Output the (X, Y) coordinate of the center of the cell containing the given text.  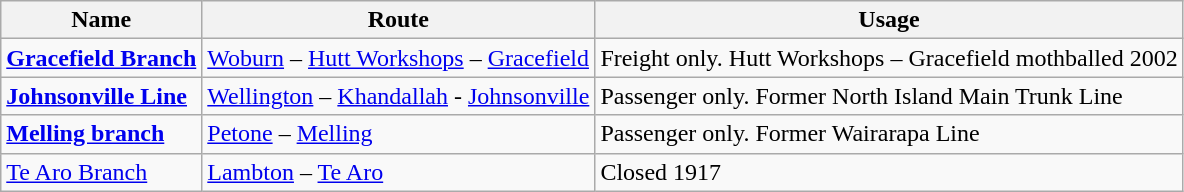
Name (102, 20)
Usage (889, 20)
Gracefield Branch (102, 58)
Te Aro Branch (102, 172)
Freight only. Hutt Workshops – Gracefield mothballed 2002 (889, 58)
Route (398, 20)
Lambton – Te Aro (398, 172)
Passenger only. Former Wairarapa Line (889, 134)
Melling branch (102, 134)
Passenger only. Former North Island Main Trunk Line (889, 96)
Closed 1917 (889, 172)
Woburn – Hutt Workshops – Gracefield (398, 58)
Johnsonville Line (102, 96)
Petone – Melling (398, 134)
Wellington – Khandallah - Johnsonville (398, 96)
